Find where the given text appears and provide that cell's center as (x, y) coordinate. 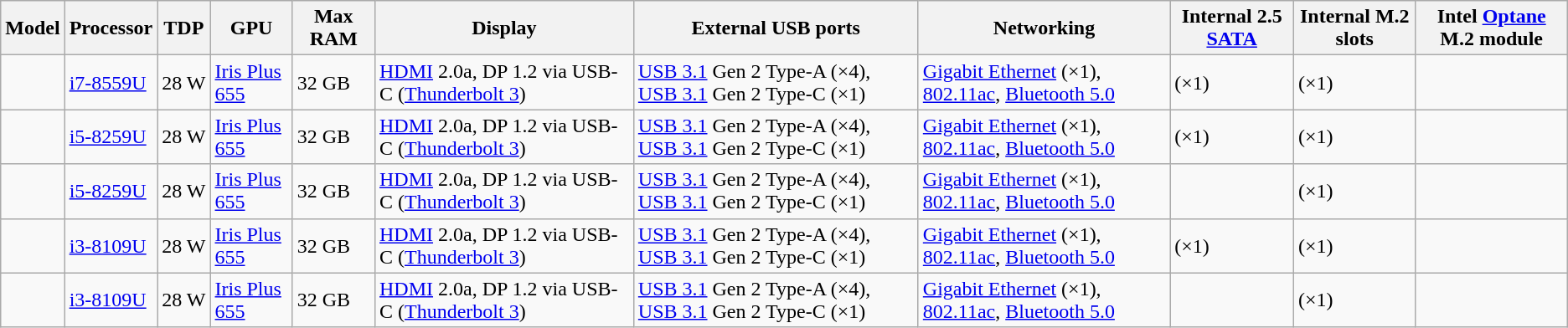
Display (504, 28)
Max RAM (333, 28)
External USB ports (776, 28)
GPU (251, 28)
Model (33, 28)
Internal 2.5 SATA (1232, 28)
i7-8559U (111, 82)
Networking (1044, 28)
Processor (111, 28)
TDP (184, 28)
Internal M.2 slots (1355, 28)
Intel Optane M.2 module (1491, 28)
